Output the (X, Y) coordinate of the center of the cell containing the given text.  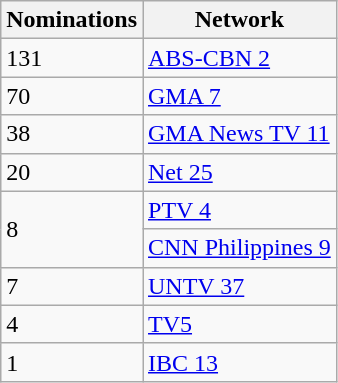
1 (72, 362)
131 (72, 58)
UNTV 37 (239, 286)
ABS-CBN 2 (239, 58)
Nominations (72, 20)
7 (72, 286)
38 (72, 134)
CNN Philippines 9 (239, 248)
4 (72, 324)
70 (72, 96)
Net 25 (239, 172)
Network (239, 20)
TV5 (239, 324)
GMA 7 (239, 96)
20 (72, 172)
IBC 13 (239, 362)
PTV 4 (239, 210)
GMA News TV 11 (239, 134)
8 (72, 229)
